Capture the cell that displays the provided text and extract its [X, Y] central coordinate. 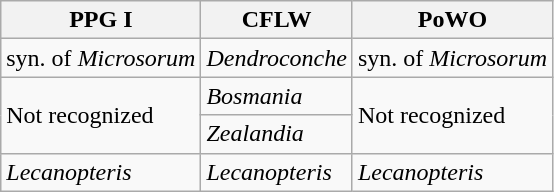
Bosmania [276, 96]
Dendroconche [276, 58]
PoWO [452, 20]
Zealandia [276, 134]
CFLW [276, 20]
PPG I [101, 20]
